Find where the given text appears and provide that cell's center as (X, Y) coordinate. 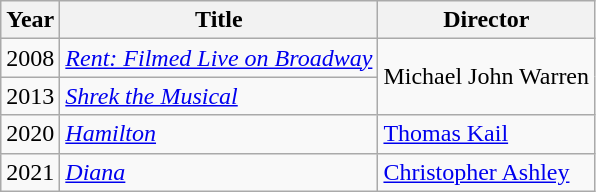
Hamilton (219, 134)
Rent: Filmed Live on Broadway (219, 58)
Thomas Kail (486, 134)
Shrek the Musical (219, 96)
2013 (30, 96)
2020 (30, 134)
Michael John Warren (486, 77)
Director (486, 20)
2008 (30, 58)
Year (30, 20)
Christopher Ashley (486, 172)
2021 (30, 172)
Diana (219, 172)
Title (219, 20)
